Provide the (X, Y) coordinate of the cell's center where the given text is located.  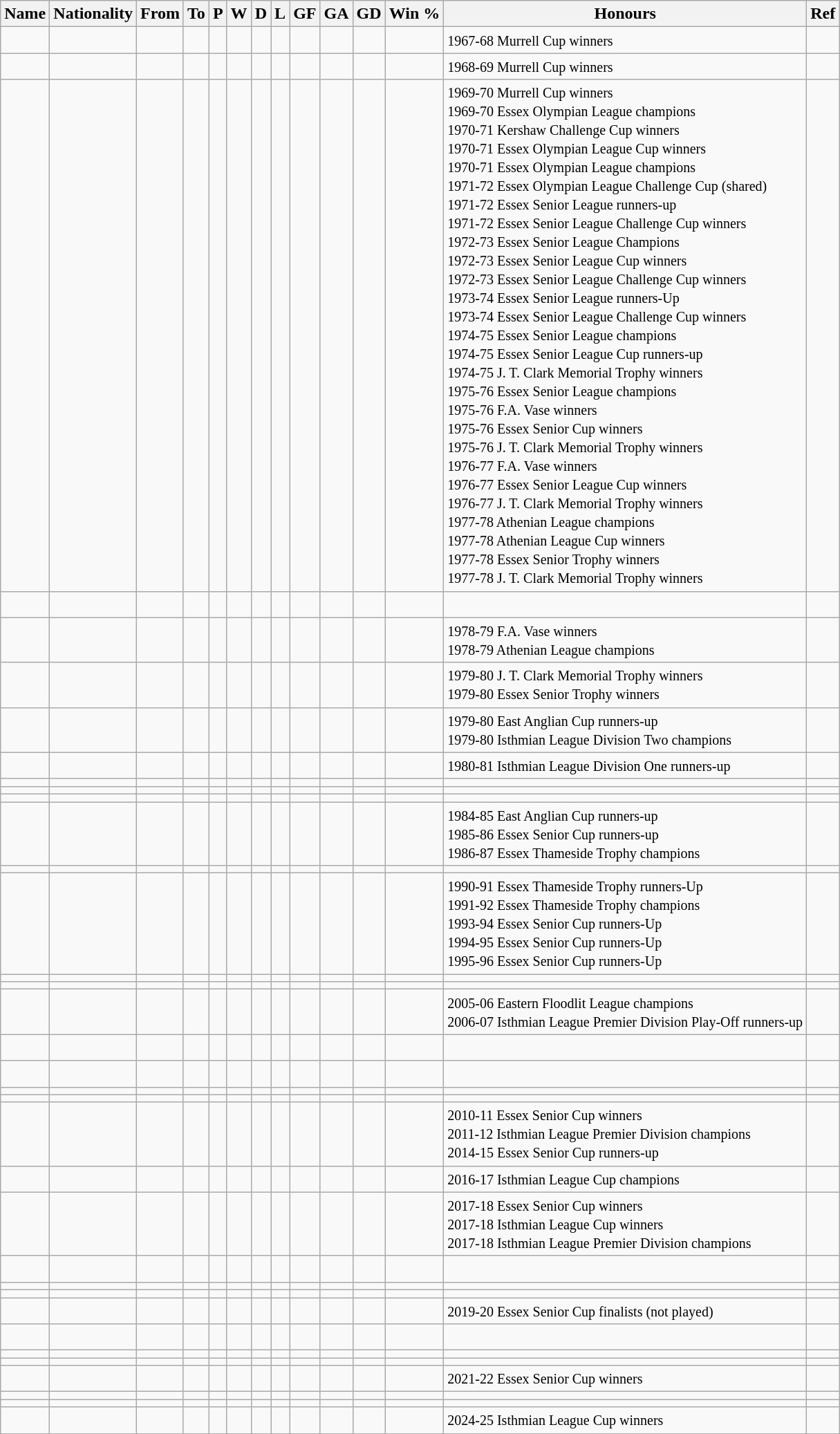
1967-68 Murrell Cup winners (625, 40)
L (281, 14)
GD (369, 14)
To (196, 14)
GA (336, 14)
P (218, 14)
2017-18 Essex Senior Cup winners2017-18 Isthmian League Cup winners2017-18 Isthmian League Premier Division champions (625, 1224)
1968-69 Murrell Cup winners (625, 66)
Honours (625, 14)
Win % (415, 14)
1979-80 J. T. Clark Memorial Trophy winners1979-80 Essex Senior Trophy winners (625, 685)
2019-20 Essex Senior Cup finalists (not played) (625, 1310)
1984-85 East Anglian Cup runners-up1985-86 Essex Senior Cup runners-up1986-87 Essex Thameside Trophy champions (625, 834)
2024-25 Isthmian League Cup winners (625, 1420)
2010-11 Essex Senior Cup winners2011-12 Isthmian League Premier Division champions2014-15 Essex Senior Cup runners-up (625, 1134)
2005-06 Eastern Floodlit League champions2006-07 Isthmian League Premier Division Play-Off runners-up (625, 1012)
2021-22 Essex Senior Cup winners (625, 1379)
Nationality (93, 14)
From (160, 14)
1979-80 East Anglian Cup runners-up1979-80 Isthmian League Division Two champions (625, 730)
D (261, 14)
1978-79 F.A. Vase winners1978-79 Athenian League champions (625, 640)
Ref (823, 14)
GF (305, 14)
Name (25, 14)
2016-17 Isthmian League Cup champions (625, 1179)
W (239, 14)
1980-81 Isthmian League Division One runners-up (625, 765)
